Detect which cell encompasses the target text, then output its (X, Y) center coordinate. 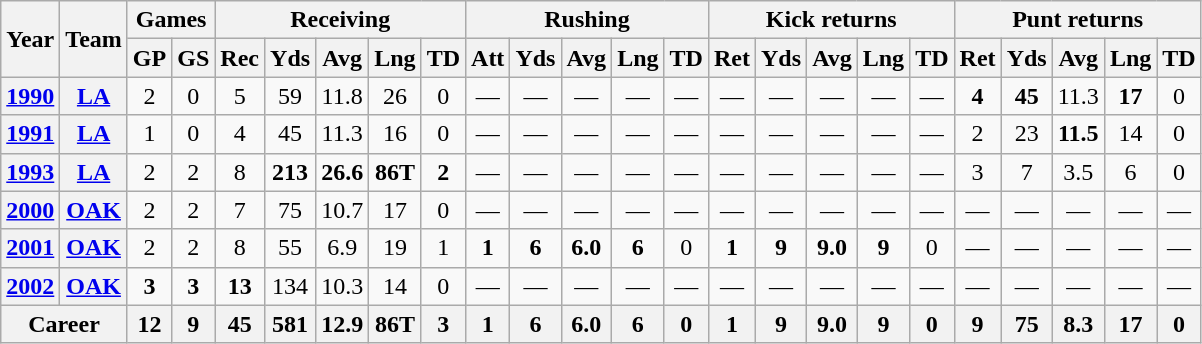
Rushing (588, 20)
10.7 (342, 210)
2001 (30, 248)
213 (290, 172)
16 (395, 134)
Kick returns (831, 20)
Team (94, 39)
1991 (30, 134)
Punt returns (1078, 20)
11.8 (342, 96)
8.3 (1078, 324)
GS (194, 58)
Career (64, 324)
26 (395, 96)
11.5 (1078, 134)
2002 (30, 286)
6.9 (342, 248)
581 (290, 324)
Games (170, 20)
Year (30, 39)
134 (290, 286)
13 (240, 286)
10.3 (342, 286)
55 (290, 248)
Att (488, 58)
2000 (30, 210)
1993 (30, 172)
Rec (240, 58)
GP (149, 58)
3.5 (1078, 172)
5 (240, 96)
19 (395, 248)
12.9 (342, 324)
26.6 (342, 172)
Receiving (340, 20)
23 (1026, 134)
1990 (30, 96)
12 (149, 324)
59 (290, 96)
